Extract the [x, y] coordinate from the center of the cell holding the provided text.  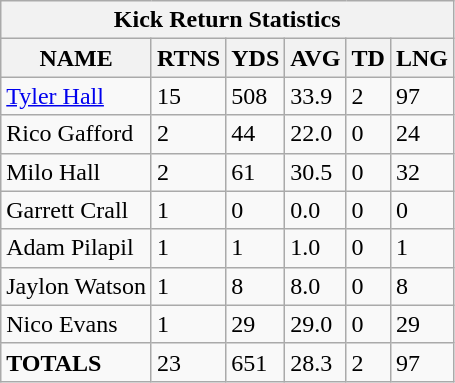
Milo Hall [76, 172]
15 [188, 96]
Tyler Hall [76, 96]
Rico Gafford [76, 134]
Adam Pilapil [76, 248]
AVG [316, 58]
44 [256, 134]
LNG [422, 58]
33.9 [316, 96]
Jaylon Watson [76, 286]
8.0 [316, 286]
NAME [76, 58]
YDS [256, 58]
Kick Return Statistics [228, 20]
508 [256, 96]
61 [256, 172]
0.0 [316, 210]
Garrett Crall [76, 210]
1.0 [316, 248]
TD [368, 58]
24 [422, 134]
32 [422, 172]
30.5 [316, 172]
23 [188, 362]
RTNS [188, 58]
TOTALS [76, 362]
28.3 [316, 362]
Nico Evans [76, 324]
29.0 [316, 324]
651 [256, 362]
22.0 [316, 134]
